Extract the (X, Y) coordinate from the center of the cell holding the provided text.  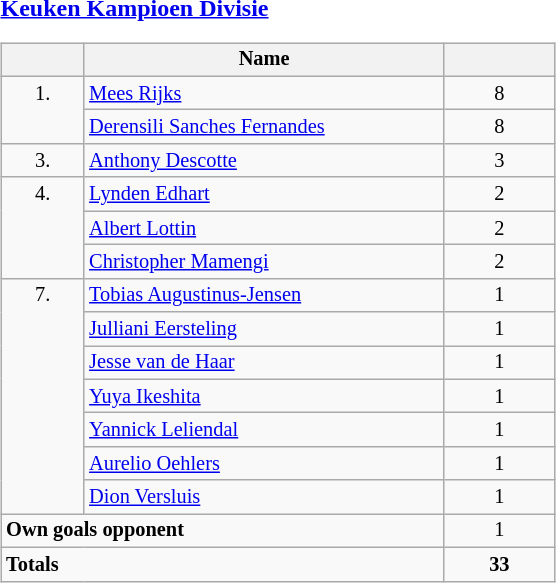
Derensili Sanches Fernandes (264, 127)
7. (42, 396)
Own goals opponent (222, 531)
Totals (222, 564)
Tobias Augustinus-Jensen (264, 295)
Yuya Ikeshita (264, 396)
Name (264, 60)
Albert Lottin (264, 228)
Aurelio Oehlers (264, 464)
4. (42, 228)
Dion Versluis (264, 497)
Julliani Eersteling (264, 329)
Christopher Mamengi (264, 262)
3. (42, 161)
Lynden Edhart (264, 194)
Yannick Leliendal (264, 430)
Mees Rijks (264, 93)
Jesse van de Haar (264, 363)
1. (42, 110)
Anthony Descotte (264, 161)
33 (500, 564)
3 (500, 161)
